Find where the given text appears and provide that cell's center as [X, Y] coordinate. 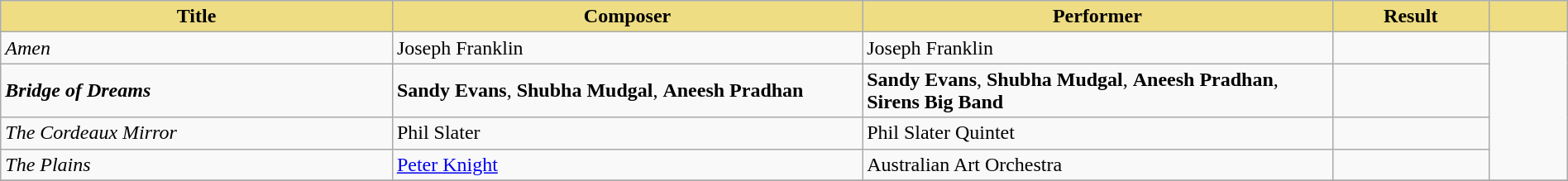
Sandy Evans, Shubha Mudgal, Aneesh Pradhan [627, 91]
The Plains [197, 164]
The Cordeaux Mirror [197, 133]
Title [197, 17]
Peter Knight [627, 164]
Amen [197, 48]
Phil Slater Quintet [1097, 133]
Composer [627, 17]
Phil Slater [627, 133]
Performer [1097, 17]
Result [1411, 17]
Sandy Evans, Shubha Mudgal, Aneesh Pradhan, Sirens Big Band [1097, 91]
Bridge of Dreams [197, 91]
Australian Art Orchestra [1097, 164]
